From the cell containing the given text, extract its center point as [X, Y] coordinate. 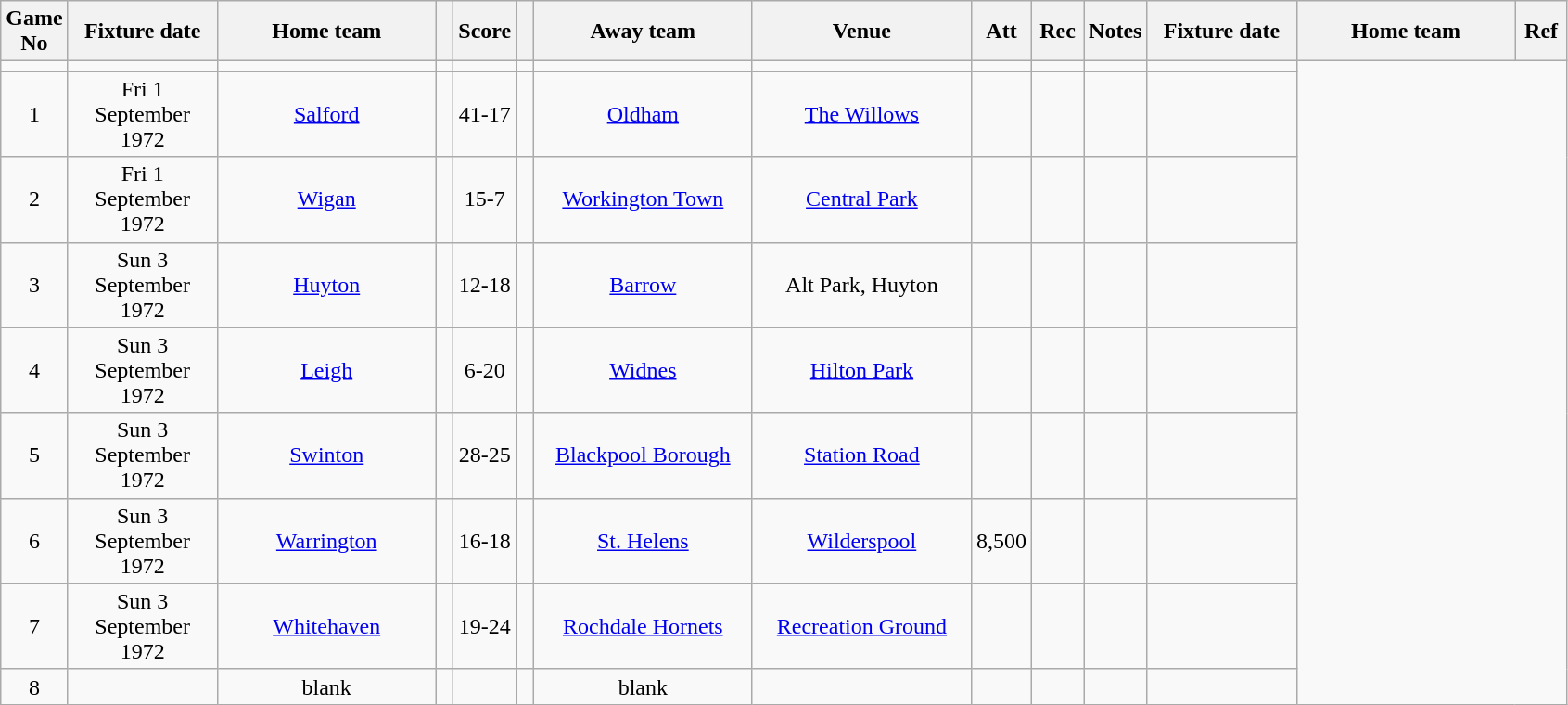
15-7 [485, 199]
Away team [643, 32]
6 [34, 541]
5 [34, 455]
Alt Park, Huyton [861, 285]
Game No [34, 32]
12-18 [485, 285]
Score [485, 32]
Venue [861, 32]
Wilderspool [861, 541]
Rochdale Hornets [643, 626]
8,500 [1001, 541]
Swinton [326, 455]
Notes [1115, 32]
Blackpool Borough [643, 455]
Att [1001, 32]
Central Park [861, 199]
Barrow [643, 285]
6-20 [485, 370]
Widnes [643, 370]
Salford [326, 114]
Wigan [326, 199]
Oldham [643, 114]
Recreation Ground [861, 626]
28-25 [485, 455]
1 [34, 114]
Warrington [326, 541]
4 [34, 370]
Whitehaven [326, 626]
16-18 [485, 541]
Workington Town [643, 199]
Hilton Park [861, 370]
Station Road [861, 455]
Leigh [326, 370]
The Willows [861, 114]
Huyton [326, 285]
St. Helens [643, 541]
7 [34, 626]
2 [34, 199]
19-24 [485, 626]
Ref [1541, 32]
8 [34, 686]
Rec [1058, 32]
41-17 [485, 114]
3 [34, 285]
